Locate the cell with the specified text and output its (x, y) center coordinate. 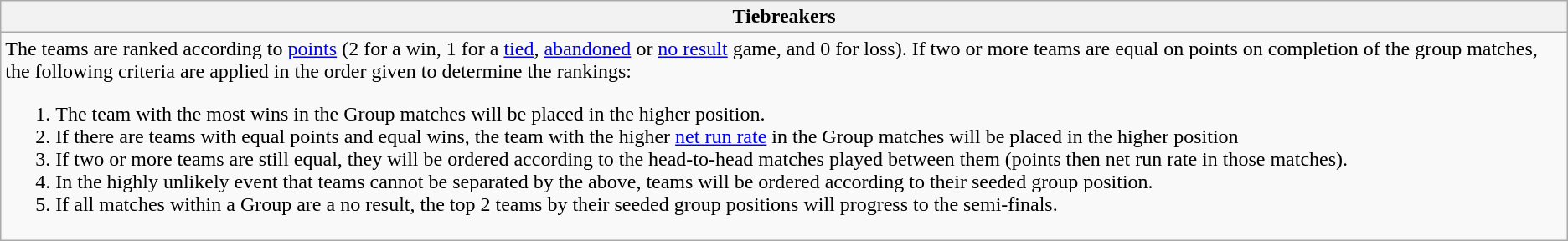
Tiebreakers (784, 17)
